Extract the [x, y] coordinate from the center of the cell holding the provided text.  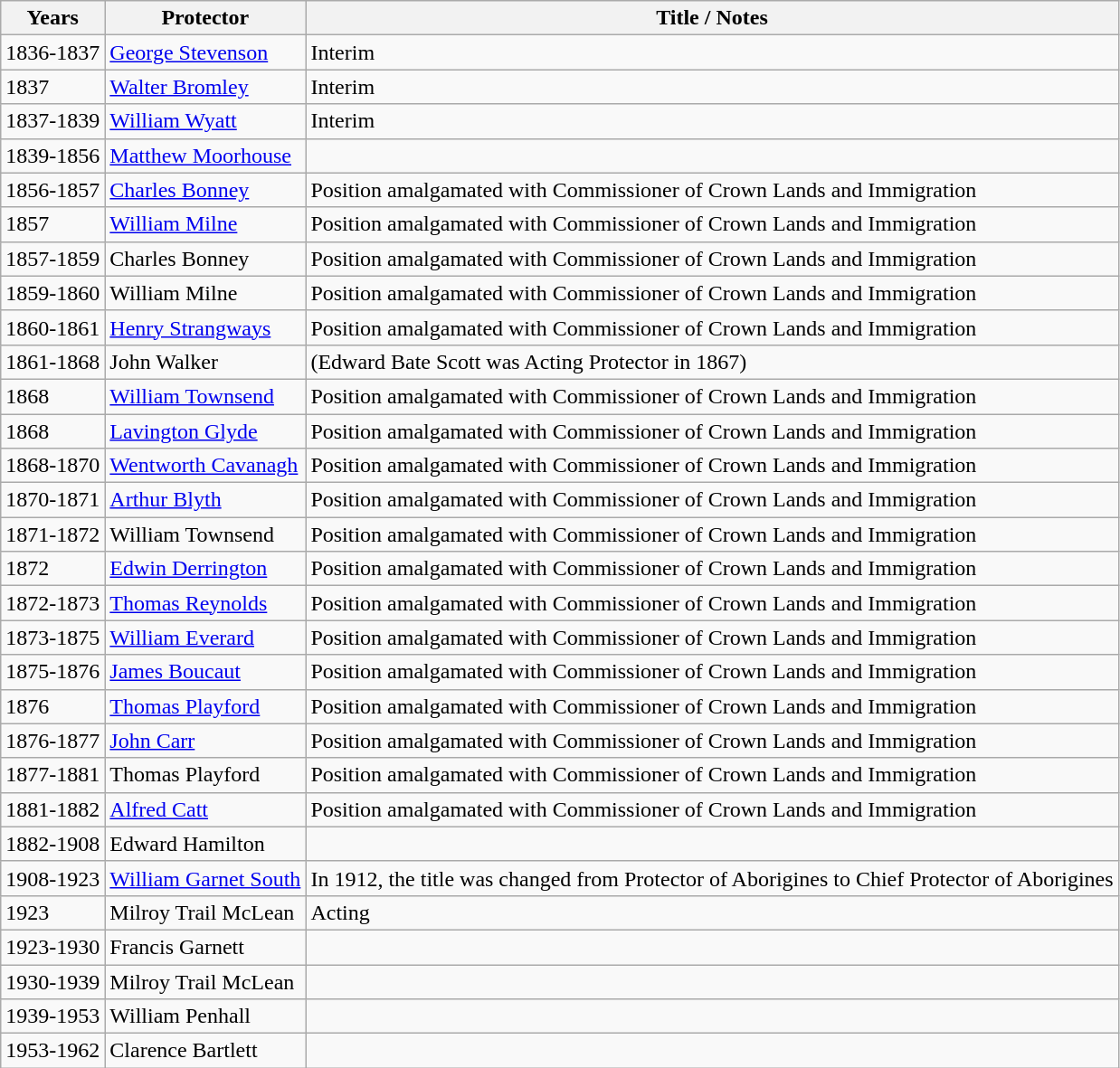
Protector [205, 18]
1872 [52, 569]
In 1912, the title was changed from Protector of Aborigines to Chief Protector of Aborigines [712, 878]
Edward Hamilton [205, 844]
Henry Strangways [205, 327]
Acting [712, 912]
1861-1868 [52, 362]
1868-1870 [52, 466]
Matthew Moorhouse [205, 156]
1857-1859 [52, 259]
William Everard [205, 638]
John Walker [205, 362]
Arthur Blyth [205, 500]
Title / Notes [712, 18]
1837 [52, 87]
1859-1860 [52, 293]
1839-1856 [52, 156]
1837-1839 [52, 121]
1939-1953 [52, 1016]
George Stevenson [205, 52]
1923 [52, 912]
1930-1939 [52, 981]
Years [52, 18]
1836-1837 [52, 52]
1908-1923 [52, 878]
Lavington Glyde [205, 431]
1860-1861 [52, 327]
(Edward Bate Scott was Acting Protector in 1867) [712, 362]
Francis Garnett [205, 947]
1875-1876 [52, 672]
1856-1857 [52, 190]
John Carr [205, 741]
William Garnet South [205, 878]
1876-1877 [52, 741]
William Wyatt [205, 121]
William Penhall [205, 1016]
Thomas Reynolds [205, 603]
Walter Bromley [205, 87]
1953-1962 [52, 1051]
1872-1873 [52, 603]
1877-1881 [52, 775]
1857 [52, 224]
James Boucaut [205, 672]
1882-1908 [52, 844]
1923-1930 [52, 947]
Edwin Derrington [205, 569]
1871-1872 [52, 534]
Wentworth Cavanagh [205, 466]
Alfred Catt [205, 809]
1881-1882 [52, 809]
1876 [52, 706]
1873-1875 [52, 638]
Clarence Bartlett [205, 1051]
1870-1871 [52, 500]
